Search for the cell housing the specified text and yield its (x, y) center coordinate. 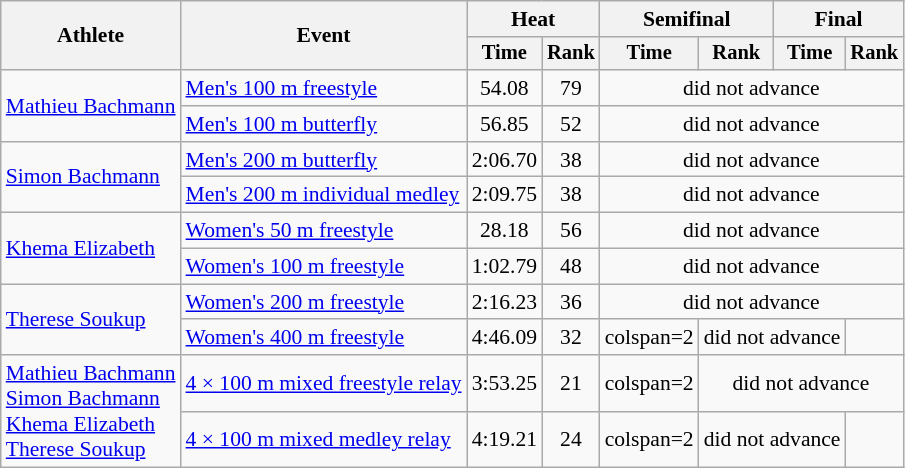
56.85 (504, 124)
28.18 (504, 231)
Final (838, 19)
Khema Elizabeth (91, 248)
Mathieu BachmannSimon BachmannKhema ElizabethTherese Soukup (91, 411)
4 × 100 m mixed freestyle relay (324, 383)
Women's 50 m freestyle (324, 231)
Women's 100 m freestyle (324, 267)
56 (571, 231)
48 (571, 267)
Men's 100 m freestyle (324, 88)
Therese Soukup (91, 320)
Mathieu Bachmann (91, 106)
2:16.23 (504, 302)
79 (571, 88)
Men's 100 m butterfly (324, 124)
1:02.79 (504, 267)
36 (571, 302)
3:53.25 (504, 383)
Men's 200 m butterfly (324, 160)
4:46.09 (504, 338)
21 (571, 383)
54.08 (504, 88)
4:19.21 (504, 440)
4 × 100 m mixed medley relay (324, 440)
Men's 200 m individual medley (324, 195)
32 (571, 338)
52 (571, 124)
Women's 200 m freestyle (324, 302)
2:09.75 (504, 195)
Athlete (91, 36)
Women's 400 m freestyle (324, 338)
Simon Bachmann (91, 178)
Heat (534, 19)
24 (571, 440)
Event (324, 36)
2:06.70 (504, 160)
Semifinal (687, 19)
